Detect which cell encompasses the target text, then output its (x, y) center coordinate. 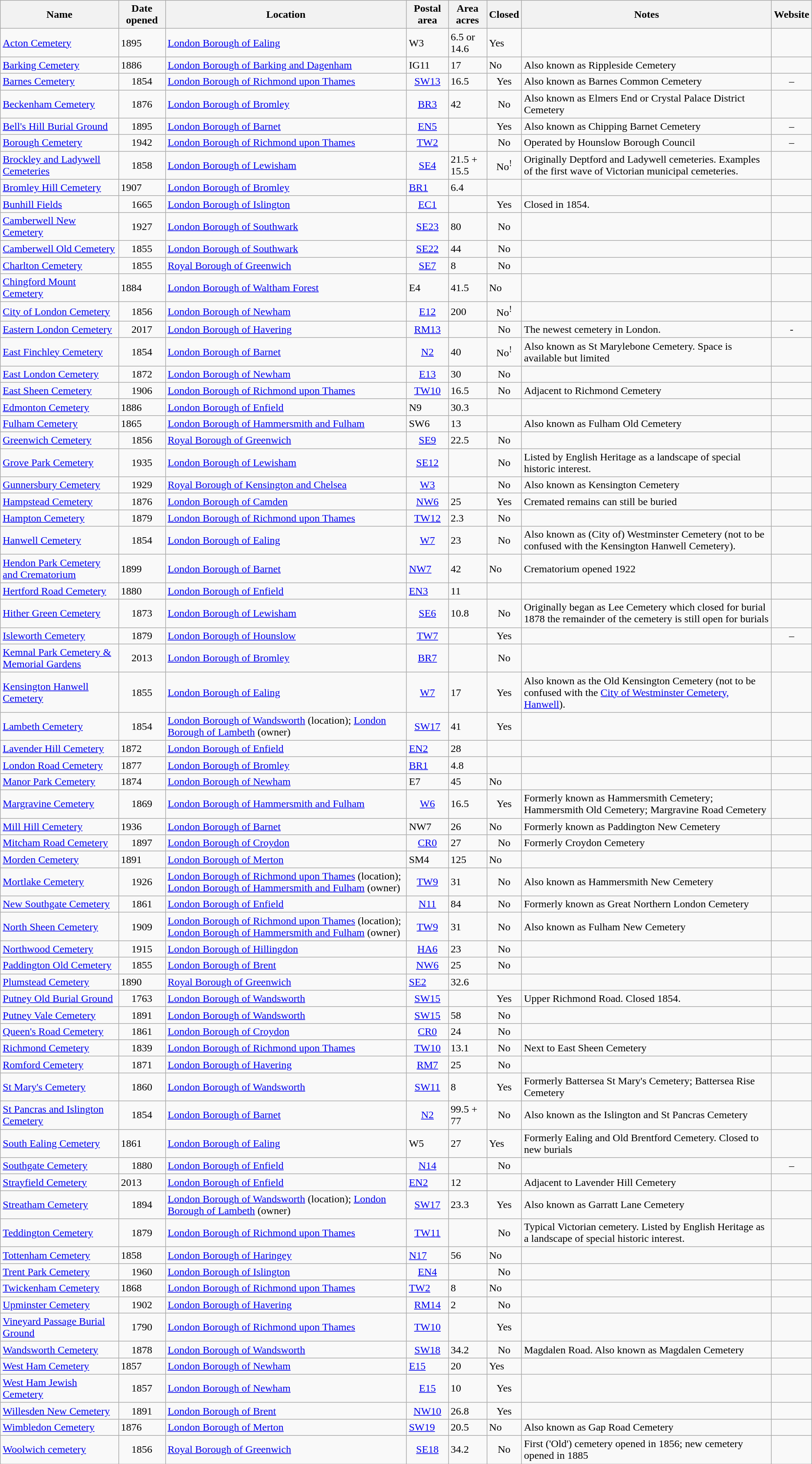
1860 (142, 1087)
1763 (142, 998)
32.6 (468, 982)
SE2 (427, 982)
EC1 (427, 204)
Area acres (468, 15)
Queen's Road Cemetery (59, 1031)
Postal area (427, 15)
Mitcham Road Cemetery (59, 843)
Also known as the Old Kensington Cemetery (not to be confused with the City of Westminster Cemetery, Hanwell). (646, 692)
Lavender Hill Cemetery (59, 748)
1869 (142, 804)
West Ham Cemetery (59, 1366)
84 (468, 904)
1873 (142, 614)
EN5 (427, 126)
Crematorium opened 1922 (646, 568)
2 (468, 1305)
Also known as the Islington and St Pancras Cemetery (646, 1115)
Plumstead Cemetery (59, 982)
E12 (427, 312)
East Finchley Cemetery (59, 351)
Formerly Croydon Cemetery (646, 843)
St Pancras and Islington Cemetery (59, 1115)
Paddington Old Cemetery (59, 965)
Northwood Cemetery (59, 949)
26.8 (468, 1411)
13.1 (468, 1048)
Also known as Garratt Lane Cemetery (646, 1205)
E7 (427, 781)
13 (468, 423)
Morden Cemetery (59, 860)
20.5 (468, 1427)
E4 (427, 288)
Camberwell Old Cemetery (59, 249)
Formerly known as Hammersmith Cemetery; Hammersmith Old Cemetery; Margravine Road Cemetery (646, 804)
Formerly Battersea St Mary's Cemetery; Battersea Rise Cemetery (646, 1087)
Hendon Park Cemetery and Crematorium (59, 568)
Streatham Cemetery (59, 1205)
Also known as Hammersmith New Cemetery (646, 882)
99.5 + 77 (468, 1115)
21.5 + 15.5 (468, 165)
RM13 (427, 329)
Closed (504, 15)
Cremated remains can still be buried (646, 502)
6.4 (468, 187)
Manor Park Cemetery (59, 781)
10.8 (468, 614)
Also known as Chipping Barnet Cemetery (646, 126)
Fulham Cemetery (59, 423)
Also known as (City of) Westminster Cemetery (not to be confused with the Kensington Hanwell Cemetery). (646, 541)
London Borough of Haringey (286, 1255)
Originally Deptford and Ladywell cemeteries. Examples of the first wave of Victorian municipal cemeteries. (646, 165)
SE6 (427, 614)
Gunnersbury Cemetery (59, 485)
41 (468, 726)
Margravine Cemetery (59, 804)
SE9 (427, 440)
1926 (142, 882)
Putney Vale Cemetery (59, 1015)
SW19 (427, 1427)
London Road Cemetery (59, 765)
Listed by English Heritage as a landscape of special historic interest. (646, 463)
Formerly known as Paddington New Cemetery (646, 827)
Operated by Hounslow Borough Council (646, 143)
St Mary's Cemetery (59, 1087)
1897 (142, 843)
SW13 (427, 82)
22.5 (468, 440)
Brockley and Ladywell Cemeteries (59, 165)
1960 (142, 1272)
26 (468, 827)
Also known as Rippleside Cemetery (646, 65)
Bunhill Fields (59, 204)
Twickenham Cemetery (59, 1288)
SE23 (427, 226)
11 (468, 591)
1665 (142, 204)
45 (468, 781)
Adjacent to Richmond Cemetery (646, 391)
East Sheen Cemetery (59, 391)
TW12 (427, 518)
SE7 (427, 265)
4.8 (468, 765)
Bell's Hill Burial Ground (59, 126)
Barnes Cemetery (59, 82)
1902 (142, 1305)
Beckenham Cemetery (59, 104)
200 (468, 312)
Date opened (142, 15)
28 (468, 748)
Also known as Gap Road Cemetery (646, 1427)
1942 (142, 143)
Bromley Hill Cemetery (59, 187)
Grove Park Cemetery (59, 463)
SE4 (427, 165)
City of London Cemetery (59, 312)
Lambeth Cemetery (59, 726)
Name (59, 15)
Isleworth Cemetery (59, 636)
Kensington Hanwell Cemetery (59, 692)
24 (468, 1031)
58 (468, 1015)
SW18 (427, 1349)
2017 (142, 329)
North Sheen Cemetery (59, 927)
SW11 (427, 1087)
40 (468, 351)
6.5 or 14.6 (468, 43)
Hertford Road Cemetery (59, 591)
Mortlake Cemetery (59, 882)
SE18 (427, 1450)
Camberwell New Cemetery (59, 226)
Wimbledon Cemetery (59, 1427)
1894 (142, 1205)
Next to East Sheen Cemetery (646, 1048)
Barking Cemetery (59, 65)
TW7 (427, 636)
Chingford Mount Cemetery (59, 288)
125 (468, 860)
TW11 (427, 1233)
41.5 (468, 288)
1865 (142, 423)
NW10 (427, 1411)
Adjacent to Lavender Hill Cemetery (646, 1182)
1890 (142, 982)
1936 (142, 827)
First ('Old') cemetery opened in 1856; new cemetery opened in 1885 (646, 1450)
W5 (427, 1144)
IG11 (427, 65)
BR7 (427, 658)
44 (468, 249)
Richmond Cemetery (59, 1048)
1877 (142, 765)
SE22 (427, 249)
Also known as Fulham New Cemetery (646, 927)
Website (792, 15)
Upper Richmond Road. Closed 1854. (646, 998)
1871 (142, 1064)
Mill Hill Cemetery (59, 827)
23.3 (468, 1205)
1878 (142, 1349)
SM4 (427, 860)
EN4 (427, 1272)
Formerly known as Great Northern London Cemetery (646, 904)
Greenwich Cemetery (59, 440)
SW6 (427, 423)
Vineyard Passage Burial Ground (59, 1327)
Also known as Kensington Cemetery (646, 485)
Also known as Fulham Old Cemetery (646, 423)
Charlton Cemetery (59, 265)
Wandsworth Cemetery (59, 1349)
West Ham Jewish Cemetery (59, 1389)
56 (468, 1255)
N9 (427, 407)
- (792, 329)
London Borough of Waltham Forest (286, 288)
Borough Cemetery (59, 143)
Hanwell Cemetery (59, 541)
Also known as St Marylebone Cemetery. Space is available but limited (646, 351)
Trent Park Cemetery (59, 1272)
Strayfield Cemetery (59, 1182)
Woolwich cemetery (59, 1450)
Kemnal Park Cemetery & Memorial Gardens (59, 658)
Location (286, 15)
1909 (142, 927)
Willesden New Cemetery (59, 1411)
London Borough of Barking and Dagenham (286, 65)
Tottenham Cemetery (59, 1255)
Southgate Cemetery (59, 1166)
Also known as Barnes Common Cemetery (646, 82)
The newest cemetery in London. (646, 329)
Hampstead Cemetery (59, 502)
1884 (142, 288)
W6 (427, 804)
Romford Cemetery (59, 1064)
Upminster Cemetery (59, 1305)
London Borough of Hounslow (286, 636)
Typical Victorian cemetery. Listed by English Heritage as a landscape of special historic interest. (646, 1233)
E13 (427, 374)
South Ealing Cemetery (59, 1144)
Hampton Cemetery (59, 518)
20 (468, 1366)
1874 (142, 781)
1868 (142, 1288)
Formerly Ealing and Old Brentford Cemetery. Closed to new burials (646, 1144)
HA6 (427, 949)
1839 (142, 1048)
Putney Old Burial Ground (59, 998)
London Borough of Camden (286, 502)
Also known as Elmers End or Crystal Palace District Cemetery (646, 104)
1927 (142, 226)
1929 (142, 485)
RM14 (427, 1305)
EN3 (427, 591)
Magdalen Road. Also known as Magdalen Cemetery (646, 1349)
Royal Borough of Kensington and Chelsea (286, 485)
Originally began as Lee Cemetery which closed for burial 1878 the remainder of the cemetery is still open for burials (646, 614)
SE12 (427, 463)
12 (468, 1182)
Hither Green Cemetery (59, 614)
1790 (142, 1327)
1915 (142, 949)
N14 (427, 1166)
New Southgate Cemetery (59, 904)
1906 (142, 391)
1935 (142, 463)
Acton Cemetery (59, 43)
Closed in 1854. (646, 204)
80 (468, 226)
2.3 (468, 518)
Notes (646, 15)
RM7 (427, 1064)
Eastern London Cemetery (59, 329)
10 (468, 1389)
N17 (427, 1255)
30 (468, 374)
1899 (142, 568)
N11 (427, 904)
London Borough of Hillingdon (286, 949)
1907 (142, 187)
Edmonton Cemetery (59, 407)
30.3 (468, 407)
Teddington Cemetery (59, 1233)
BR3 (427, 104)
East London Cemetery (59, 374)
